Identify which cell holds the provided text, then report its (X, Y) central coordinate. 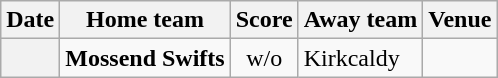
w/o (264, 58)
Mossend Swifts (145, 58)
Home team (145, 20)
Venue (460, 20)
Score (264, 20)
Away team (360, 20)
Kirkcaldy (360, 58)
Date (30, 20)
